Identify which cell holds the provided text, then report its (x, y) central coordinate. 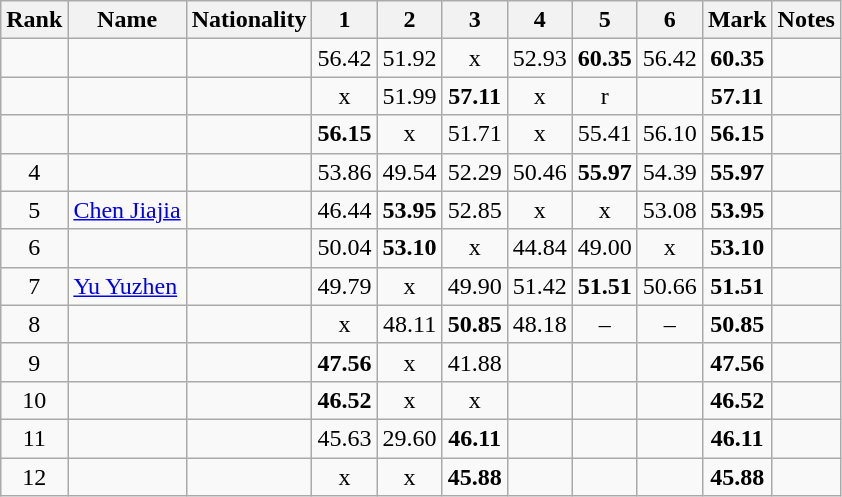
46.44 (344, 210)
Name (127, 20)
45.63 (344, 438)
48.18 (540, 324)
2 (410, 20)
50.46 (540, 172)
49.54 (410, 172)
12 (34, 477)
49.79 (344, 286)
50.04 (344, 248)
51.99 (410, 96)
56.10 (670, 134)
52.93 (540, 58)
51.42 (540, 286)
50.66 (670, 286)
Notes (806, 20)
10 (34, 400)
Mark (737, 20)
Yu Yuzhen (127, 286)
53.86 (344, 172)
51.71 (474, 134)
54.39 (670, 172)
49.00 (604, 248)
51.92 (410, 58)
3 (474, 20)
8 (34, 324)
52.85 (474, 210)
9 (34, 362)
7 (34, 286)
r (604, 96)
53.08 (670, 210)
Chen Jiajia (127, 210)
55.41 (604, 134)
29.60 (410, 438)
49.90 (474, 286)
Rank (34, 20)
41.88 (474, 362)
52.29 (474, 172)
44.84 (540, 248)
Nationality (249, 20)
48.11 (410, 324)
1 (344, 20)
11 (34, 438)
